Pinpoint the cell where the given text exists, returning its [X, Y] midpoint coordinate. 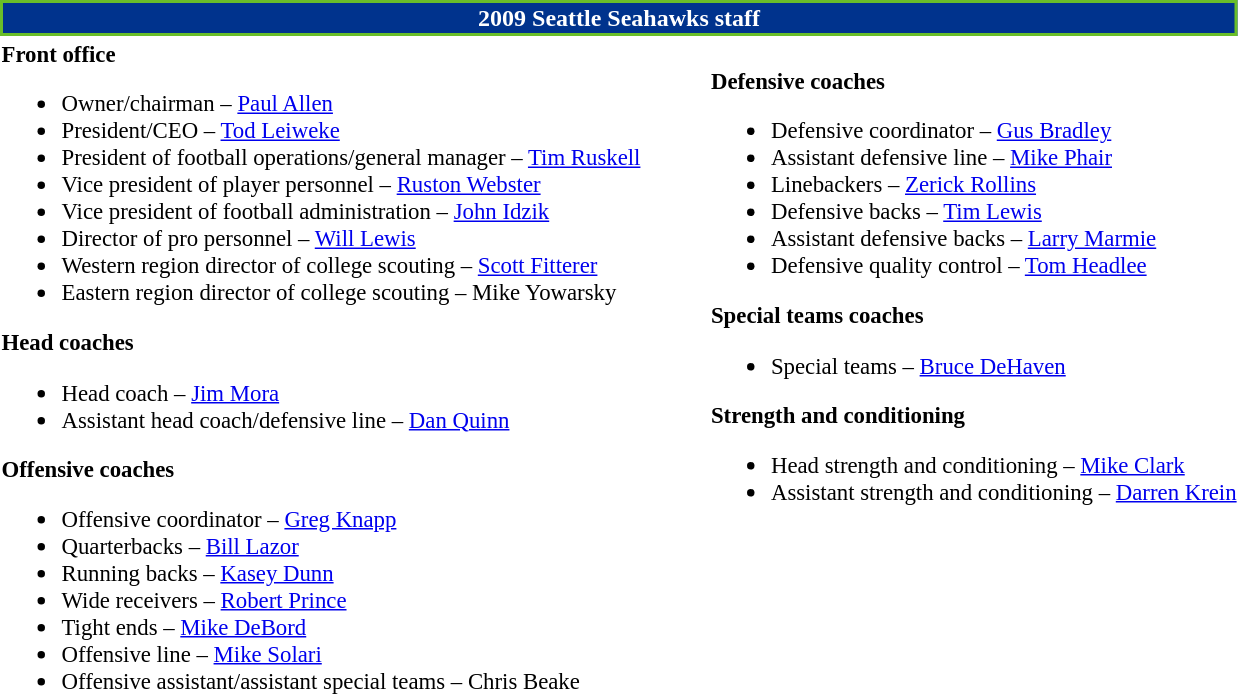
2009 Seattle Seahawks staff [619, 18]
